Return the [X, Y] coordinate for the center point of the cell that contains the specified text.  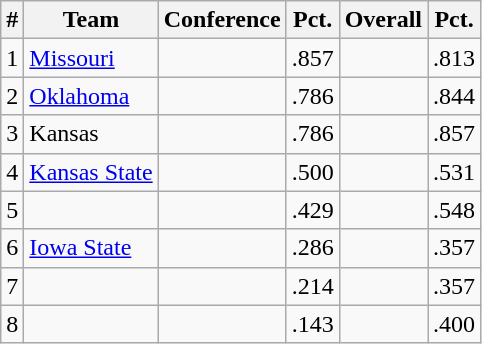
Team [91, 20]
Kansas [91, 134]
5 [12, 210]
3 [12, 134]
1 [12, 58]
.214 [312, 286]
.286 [312, 248]
Conference [222, 20]
6 [12, 248]
Oklahoma [91, 96]
8 [12, 324]
.429 [312, 210]
.844 [454, 96]
.548 [454, 210]
.143 [312, 324]
# [12, 20]
4 [12, 172]
.531 [454, 172]
Iowa State [91, 248]
Overall [383, 20]
Kansas State [91, 172]
.400 [454, 324]
.813 [454, 58]
.500 [312, 172]
Missouri [91, 58]
2 [12, 96]
7 [12, 286]
